Determine the (x, y) coordinate at the center of the cell enclosing the given text.  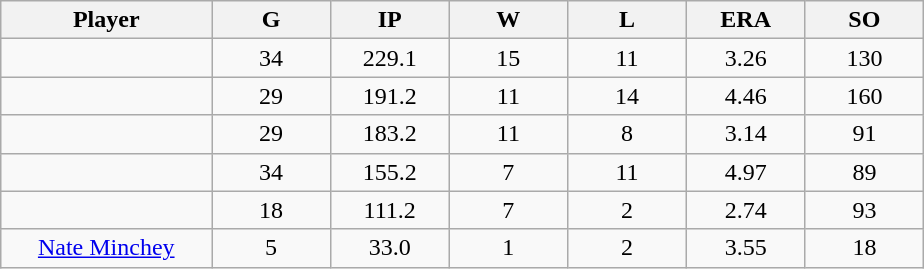
93 (864, 210)
4.97 (746, 172)
160 (864, 96)
111.2 (390, 210)
ERA (746, 20)
4.46 (746, 96)
5 (272, 248)
33.0 (390, 248)
155.2 (390, 172)
W (508, 20)
89 (864, 172)
8 (628, 134)
15 (508, 58)
229.1 (390, 58)
IP (390, 20)
3.14 (746, 134)
191.2 (390, 96)
L (628, 20)
14 (628, 96)
G (272, 20)
2.74 (746, 210)
3.26 (746, 58)
91 (864, 134)
1 (508, 248)
130 (864, 58)
183.2 (390, 134)
Player (106, 20)
Nate Minchey (106, 248)
3.55 (746, 248)
SO (864, 20)
